Detect which cell encompasses the target text, then output its (x, y) center coordinate. 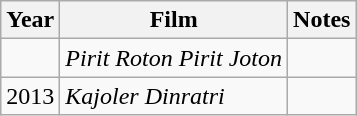
2013 (30, 96)
Kajoler Dinratri (174, 96)
Notes (322, 20)
Pirit Roton Pirit Joton (174, 58)
Film (174, 20)
Year (30, 20)
